Determine the [x, y] coordinate at the center of the cell enclosing the given text.  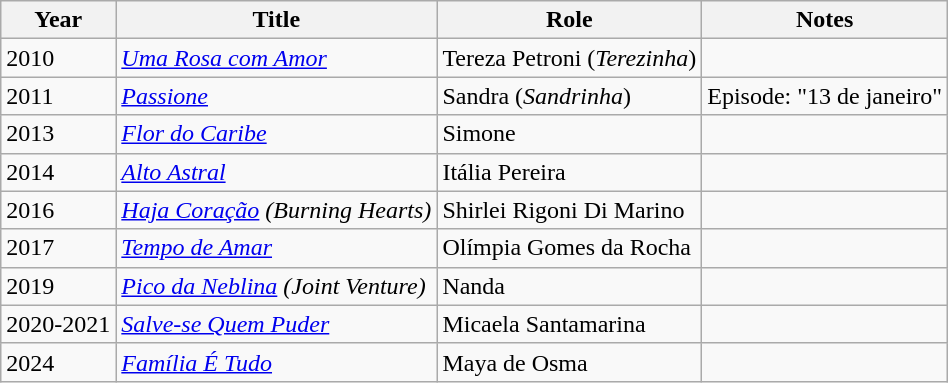
Maya de Osma [570, 362]
Tempo de Amar [276, 248]
Olímpia Gomes da Rocha [570, 248]
Salve-se Quem Puder [276, 324]
2017 [58, 248]
2020-2021 [58, 324]
Year [58, 20]
Episode: "13 de janeiro" [825, 96]
Pico da Neblina (Joint Venture) [276, 286]
Uma Rosa com Amor [276, 58]
Nanda [570, 286]
Sandra (Sandrinha) [570, 96]
Tereza Petroni (Terezinha) [570, 58]
Micaela Santamarina [570, 324]
2024 [58, 362]
Simone [570, 134]
2010 [58, 58]
Title [276, 20]
Passione [276, 96]
Flor do Caribe [276, 134]
Alto Astral [276, 172]
2016 [58, 210]
Família É Tudo [276, 362]
Itália Pereira [570, 172]
Notes [825, 20]
2014 [58, 172]
Haja Coração (Burning Hearts) [276, 210]
Role [570, 20]
2019 [58, 286]
Shirlei Rigoni Di Marino [570, 210]
2013 [58, 134]
2011 [58, 96]
